Determine the (x, y) coordinate at the center of the cell enclosing the given text.  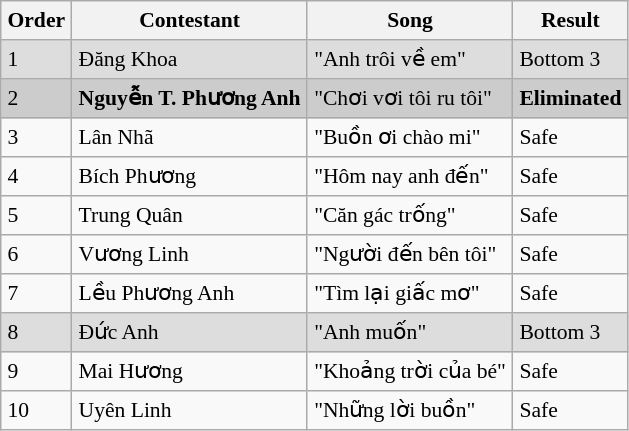
3 (36, 138)
"Khoảng trời của bé" (410, 372)
Đăng Khoa (190, 60)
Nguyễn T. Phương Anh (190, 98)
Order (36, 20)
Bích Phương (190, 176)
"Người đến bên tôi" (410, 254)
2 (36, 98)
Mai Hương (190, 372)
Song (410, 20)
Trung Quân (190, 216)
Result (570, 20)
8 (36, 332)
Lân Nhã (190, 138)
9 (36, 372)
7 (36, 294)
"Buồn ơi chào mi" (410, 138)
"Hôm nay anh đến" (410, 176)
"Tìm lại giấc mơ" (410, 294)
Uyên Linh (190, 410)
"Anh trôi về em" (410, 60)
Lều Phương Anh (190, 294)
Contestant (190, 20)
"Chơi vơi tôi ru tôi" (410, 98)
"Anh muốn" (410, 332)
4 (36, 176)
"Những lời buồn" (410, 410)
Vương Linh (190, 254)
Eliminated (570, 98)
10 (36, 410)
1 (36, 60)
Đức Anh (190, 332)
5 (36, 216)
6 (36, 254)
"Căn gác trống" (410, 216)
